Identify which cell holds the provided text, then report its [x, y] central coordinate. 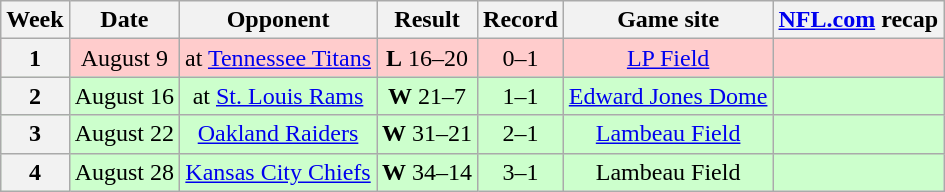
Date [124, 20]
Oakland Raiders [278, 134]
at St. Louis Rams [278, 96]
NFL.com recap [858, 20]
August 28 [124, 172]
4 [35, 172]
W 21–7 [426, 96]
Week [35, 20]
1 [35, 58]
1–1 [521, 96]
LP Field [668, 58]
2–1 [521, 134]
Edward Jones Dome [668, 96]
3 [35, 134]
August 22 [124, 134]
August 9 [124, 58]
at Tennessee Titans [278, 58]
3–1 [521, 172]
2 [35, 96]
Record [521, 20]
L 16–20 [426, 58]
W 34–14 [426, 172]
0–1 [521, 58]
August 16 [124, 96]
W 31–21 [426, 134]
Game site [668, 20]
Opponent [278, 20]
Kansas City Chiefs [278, 172]
Result [426, 20]
